Return (X, Y) of the center of cell containing provided text 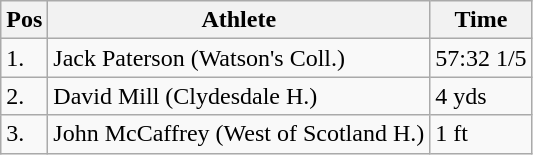
57:32 1/5 (481, 58)
4 yds (481, 96)
John McCaffrey (West of Scotland H.) (239, 134)
3. (24, 134)
1. (24, 58)
Athlete (239, 20)
David Mill (Clydesdale H.) (239, 96)
1 ft (481, 134)
Pos (24, 20)
Jack Paterson (Watson's Coll.) (239, 58)
Time (481, 20)
2. (24, 96)
